Output the (x, y) coordinate of the center of the cell containing the given text.  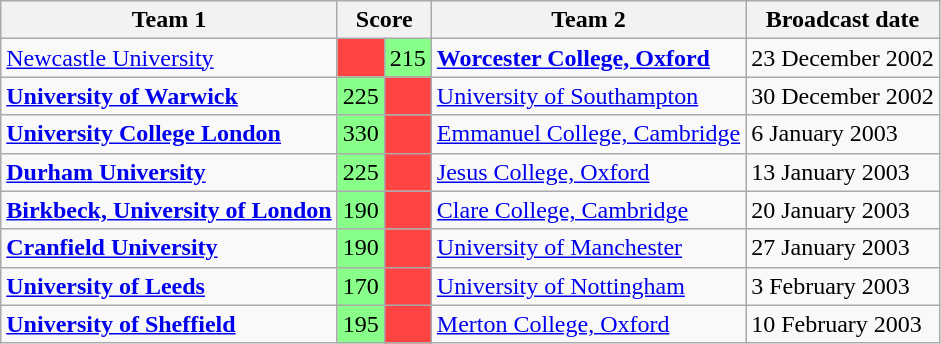
University of Leeds (169, 286)
10 February 2003 (843, 324)
330 (360, 134)
13 January 2003 (843, 172)
Cranfield University (169, 248)
University of Warwick (169, 96)
Jesus College, Oxford (588, 172)
University College London (169, 134)
20 January 2003 (843, 210)
Clare College, Cambridge (588, 210)
3 February 2003 (843, 286)
23 December 2002 (843, 58)
30 December 2002 (843, 96)
Worcester College, Oxford (588, 58)
27 January 2003 (843, 248)
Broadcast date (843, 20)
6 January 2003 (843, 134)
University of Manchester (588, 248)
Durham University (169, 172)
Team 1 (169, 20)
215 (408, 58)
Merton College, Oxford (588, 324)
University of Sheffield (169, 324)
Team 2 (588, 20)
195 (360, 324)
Score (384, 20)
Newcastle University (169, 58)
University of Nottingham (588, 286)
University of Southampton (588, 96)
Birkbeck, University of London (169, 210)
170 (360, 286)
Emmanuel College, Cambridge (588, 134)
